Output the [x, y] coordinate of the center of the cell containing the given text.  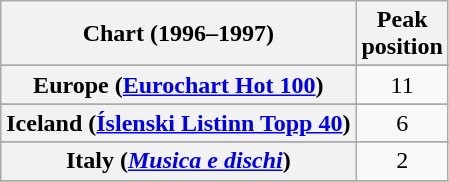
11 [402, 85]
Chart (1996–1997) [178, 34]
6 [402, 123]
Europe (Eurochart Hot 100) [178, 85]
Italy (Musica e dischi) [178, 161]
Peakposition [402, 34]
2 [402, 161]
Iceland (Íslenski Listinn Topp 40) [178, 123]
